Identify which cell holds the provided text, then report its [x, y] central coordinate. 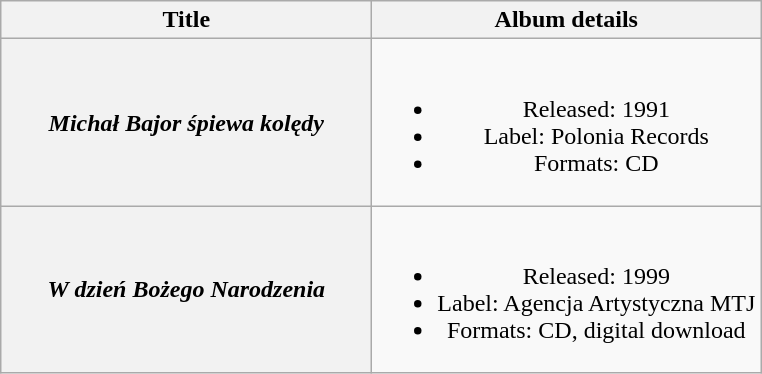
Released: 1999Label: Agencja Artystyczna MTJFormats: CD, digital download [566, 290]
Michał Bajor śpiewa kolędy [186, 122]
Title [186, 20]
Album details [566, 20]
W dzień Bożego Narodzenia [186, 290]
Released: 1991Label: Polonia RecordsFormats: CD [566, 122]
